Determine the [X, Y] coordinate at the center of the cell enclosing the given text.  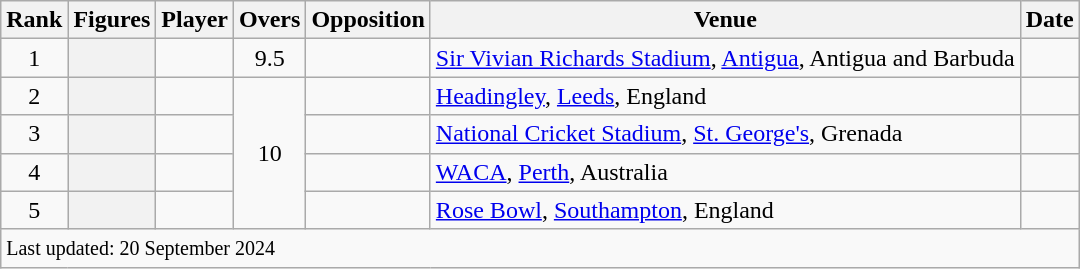
Headingley, Leeds, England [725, 96]
2 [34, 96]
1 [34, 58]
Last updated: 20 September 2024 [540, 248]
Figures [112, 20]
WACA, Perth, Australia [725, 172]
9.5 [270, 58]
Player [195, 20]
Rose Bowl, Southampton, England [725, 210]
10 [270, 153]
4 [34, 172]
Date [1050, 20]
5 [34, 210]
Overs [270, 20]
Venue [725, 20]
Sir Vivian Richards Stadium, Antigua, Antigua and Barbuda [725, 58]
3 [34, 134]
Opposition [368, 20]
National Cricket Stadium, St. George's, Grenada [725, 134]
Rank [34, 20]
